Identify which cell holds the provided text, then report its [x, y] central coordinate. 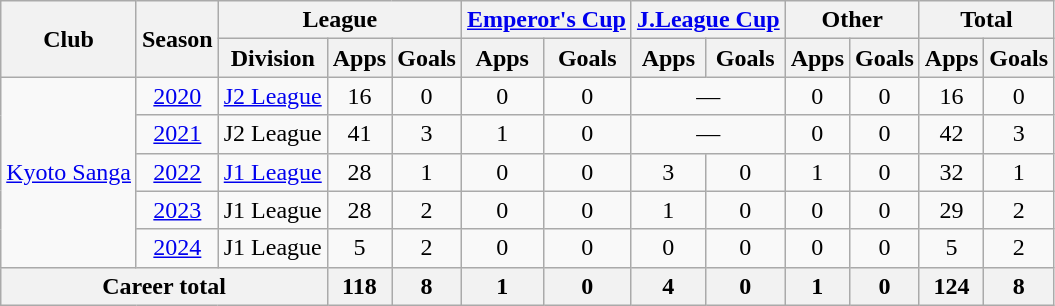
4 [668, 286]
2023 [177, 210]
32 [951, 172]
Total [986, 20]
2024 [177, 248]
42 [951, 134]
124 [951, 286]
Division [272, 58]
League [340, 20]
Club [69, 39]
J.League Cup [708, 20]
118 [359, 286]
Other [852, 20]
41 [359, 134]
Career total [164, 286]
Emperor's Cup [546, 20]
Season [177, 39]
2020 [177, 96]
2022 [177, 172]
2021 [177, 134]
Kyoto Sanga [69, 172]
29 [951, 210]
